From the cell containing the given text, extract its center point as (X, Y) coordinate. 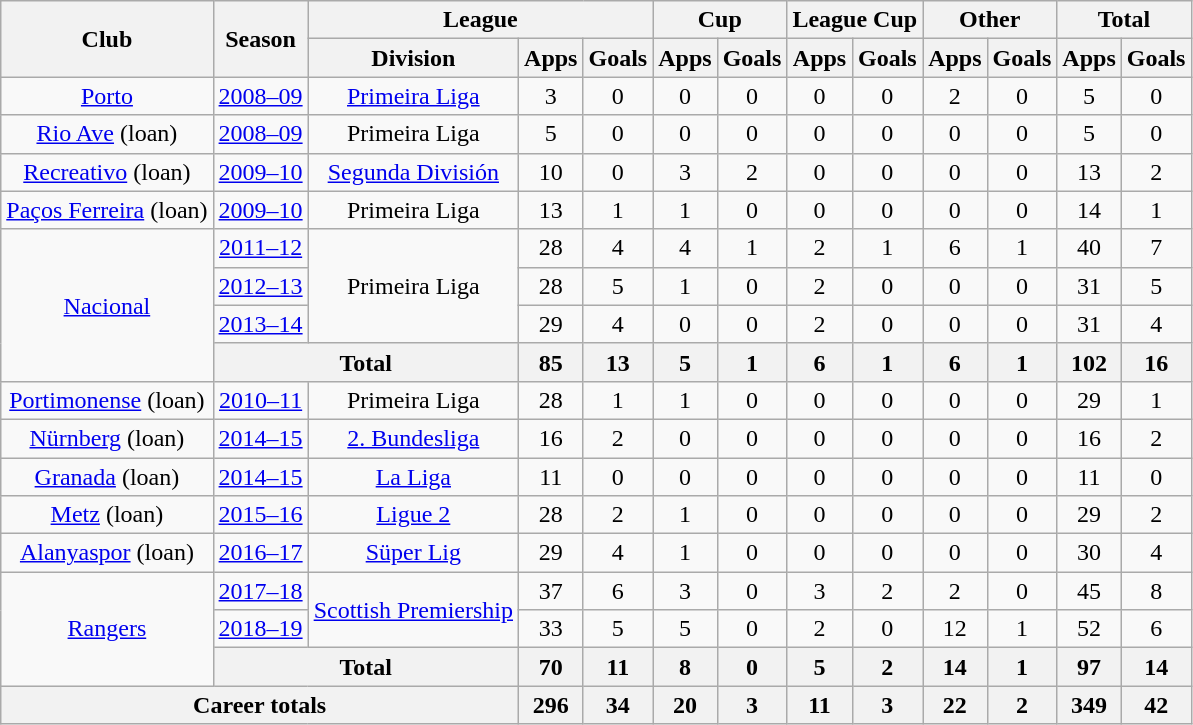
33 (551, 629)
10 (551, 172)
85 (551, 362)
Segunda División (413, 172)
Portimonense (loan) (107, 400)
Rangers (107, 629)
2011–12 (260, 248)
Paços Ferreira (loan) (107, 210)
7 (1156, 248)
349 (1089, 705)
70 (551, 667)
Season (260, 39)
30 (1089, 553)
2012–13 (260, 286)
Other (990, 20)
2010–11 (260, 400)
40 (1089, 248)
La Liga (413, 477)
Recreativo (loan) (107, 172)
37 (551, 591)
Granada (loan) (107, 477)
2016–17 (260, 553)
52 (1089, 629)
42 (1156, 705)
Alanyaspor (loan) (107, 553)
Scottish Premiership (413, 610)
League (480, 20)
Nacional (107, 305)
Metz (loan) (107, 515)
Club (107, 39)
Career totals (260, 705)
Cup (720, 20)
Nürnberg (loan) (107, 438)
102 (1089, 362)
97 (1089, 667)
Rio Ave (loan) (107, 134)
2017–18 (260, 591)
22 (955, 705)
2. Bundesliga (413, 438)
Division (413, 58)
League Cup (855, 20)
2013–14 (260, 324)
296 (551, 705)
34 (618, 705)
2018–19 (260, 629)
Süper Lig (413, 553)
12 (955, 629)
20 (685, 705)
45 (1089, 591)
Ligue 2 (413, 515)
2015–16 (260, 515)
Porto (107, 96)
